Output the [x, y] coordinate of the center of the cell containing the given text.  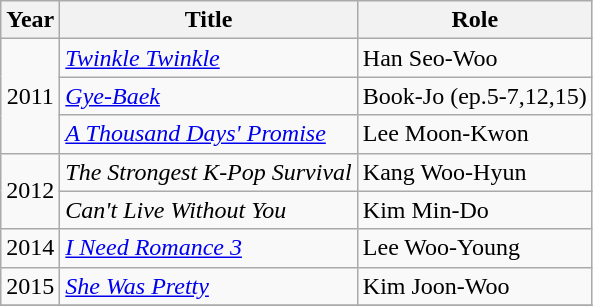
Lee Woo-Young [474, 248]
Han Seo-Woo [474, 58]
Title [208, 20]
2015 [30, 286]
I Need Romance 3 [208, 248]
Kim Joon-Woo [474, 286]
The Strongest K-Pop Survival [208, 172]
A Thousand Days' Promise [208, 134]
2012 [30, 191]
She Was Pretty [208, 286]
Kim Min-Do [474, 210]
Gye-Baek [208, 96]
2011 [30, 96]
Lee Moon-Kwon [474, 134]
Twinkle Twinkle [208, 58]
2014 [30, 248]
Role [474, 20]
Year [30, 20]
Can't Live Without You [208, 210]
Book-Jo (ep.5-7,12,15) [474, 96]
Kang Woo-Hyun [474, 172]
